Pinpoint the cell where the given text exists, returning its [X, Y] midpoint coordinate. 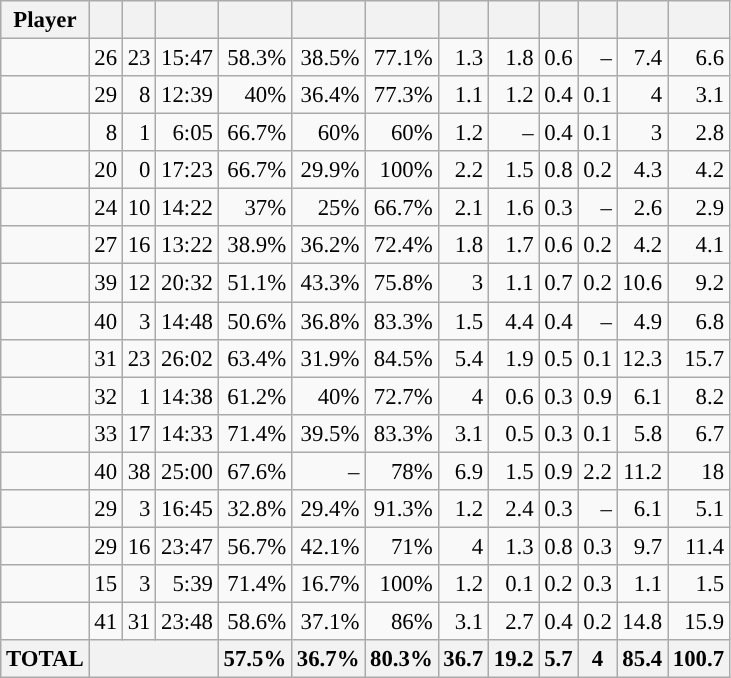
39 [106, 283]
9.2 [699, 283]
5.4 [463, 358]
32.8% [254, 509]
25% [328, 208]
15.9 [699, 621]
20:32 [188, 283]
23:48 [188, 621]
6.8 [699, 321]
2.8 [699, 133]
TOTAL [45, 659]
5.1 [699, 509]
36.7 [463, 659]
16:45 [188, 509]
36.8% [328, 321]
5:39 [188, 584]
12.3 [642, 358]
Player [45, 20]
14:33 [188, 433]
86% [402, 621]
77.1% [402, 58]
42.1% [328, 546]
11.2 [642, 471]
6.6 [699, 58]
27 [106, 245]
37% [254, 208]
80.3% [402, 659]
63.4% [254, 358]
38 [138, 471]
18 [699, 471]
36.4% [328, 95]
7.4 [642, 58]
17 [138, 433]
85.4 [642, 659]
26:02 [188, 358]
4.3 [642, 170]
20 [106, 170]
77.3% [402, 95]
33 [106, 433]
2.7 [513, 621]
41 [106, 621]
1.9 [513, 358]
12 [138, 283]
0.7 [558, 283]
14:22 [188, 208]
84.5% [402, 358]
37.1% [328, 621]
8.2 [699, 396]
36.2% [328, 245]
10.6 [642, 283]
75.8% [402, 283]
2.9 [699, 208]
4.9 [642, 321]
91.3% [402, 509]
16.7% [328, 584]
58.6% [254, 621]
6.9 [463, 471]
51.1% [254, 283]
11.4 [699, 546]
1.7 [513, 245]
1.6 [513, 208]
6.7 [699, 433]
19.2 [513, 659]
36.7% [328, 659]
14:38 [188, 396]
5.7 [558, 659]
43.3% [328, 283]
71% [402, 546]
15 [106, 584]
25:00 [188, 471]
13:22 [188, 245]
5.8 [642, 433]
2.6 [642, 208]
23:47 [188, 546]
50.6% [254, 321]
10 [138, 208]
14:48 [188, 321]
15.7 [699, 358]
32 [106, 396]
61.2% [254, 396]
4.1 [699, 245]
29.4% [328, 509]
67.6% [254, 471]
0 [138, 170]
12:39 [188, 95]
56.7% [254, 546]
4.4 [513, 321]
15:47 [188, 58]
100.7 [699, 659]
57.5% [254, 659]
38.5% [328, 58]
6:05 [188, 133]
78% [402, 471]
9.7 [642, 546]
39.5% [328, 433]
38.9% [254, 245]
26 [106, 58]
24 [106, 208]
2.4 [513, 509]
14.8 [642, 621]
17:23 [188, 170]
2.1 [463, 208]
72.7% [402, 396]
29.9% [328, 170]
72.4% [402, 245]
58.3% [254, 58]
31.9% [328, 358]
